Provide the (X, Y) coordinate of the cell's center where the given text is located.  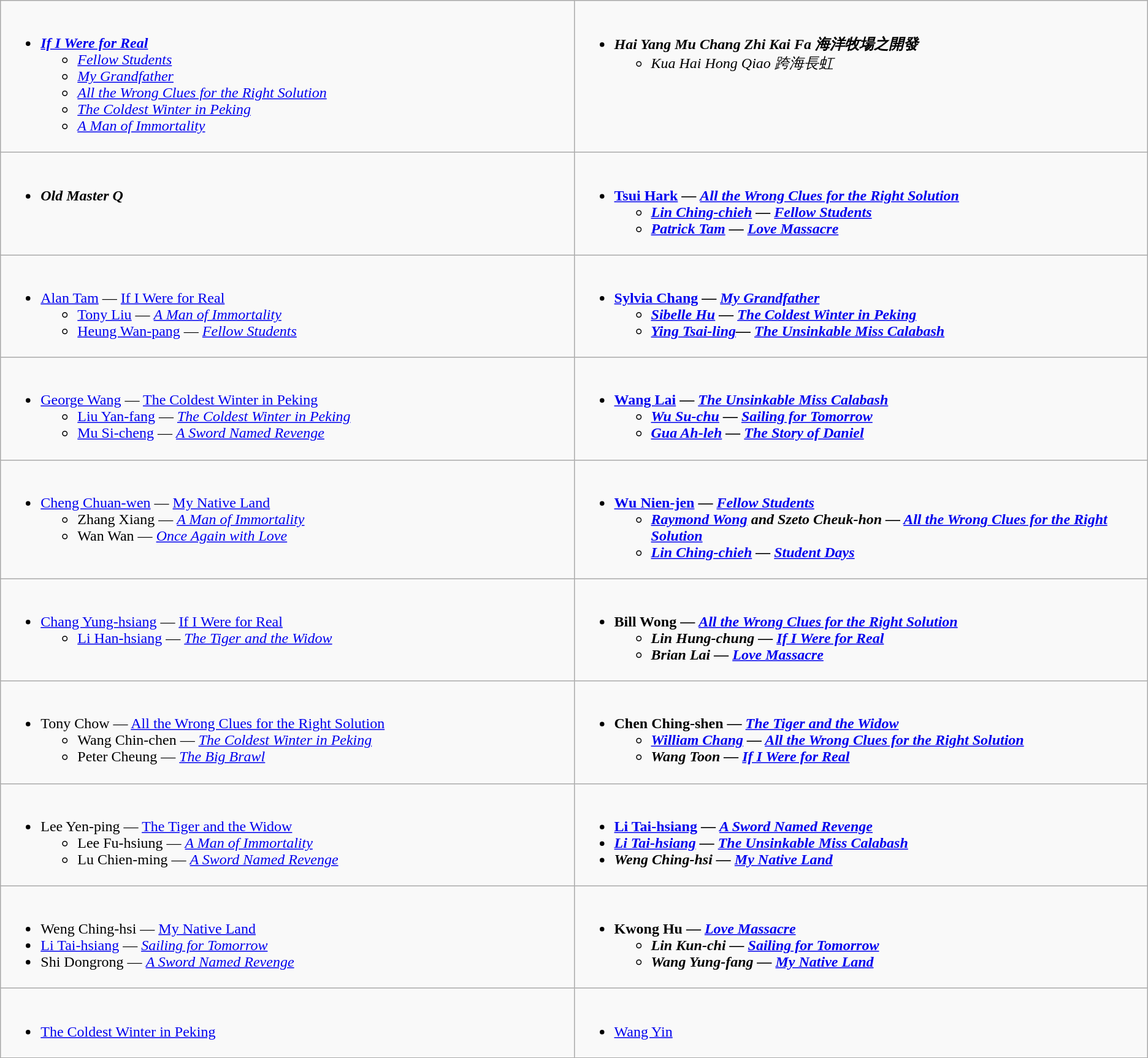
Old Master Q (287, 204)
The Coldest Winter in Peking (287, 1022)
Wang Lai — The Unsinkable Miss CalabashWu Su-chu — Sailing for TomorrowGua Ah-leh — The Story of Daniel (861, 408)
Tony Chow — All the Wrong Clues for the Right SolutionWang Chin-chen — The Coldest Winter in PekingPeter Cheung — The Big Brawl (287, 732)
Chen Ching-shen — The Tiger and the WidowWilliam Chang — All the Wrong Clues for the Right SolutionWang Toon — If I Were for Real (861, 732)
Alan Tam — If I Were for RealTony Liu — A Man of ImmortalityHeung Wan-pang — Fellow Students (287, 306)
Li Tai-hsiang — A Sword Named RevengeLi Tai-hsiang — The Unsinkable Miss CalabashWeng Ching-hsi — My Native Land (861, 835)
Kwong Hu — Love MassacreLin Kun-chi — Sailing for TomorrowWang Yung-fang — My Native Land (861, 937)
If I Were for RealFellow StudentsMy GrandfatherAll the Wrong Clues for the Right SolutionThe Coldest Winter in PekingA Man of Immortality (287, 77)
Wang Yin (861, 1022)
Wu Nien-jen — Fellow StudentsRaymond Wong and Szeto Cheuk-hon — All the Wrong Clues for the Right SolutionLin Ching-chieh — Student Days (861, 519)
Tsui Hark — All the Wrong Clues for the Right SolutionLin Ching-chieh — Fellow StudentsPatrick Tam — Love Massacre (861, 204)
Cheng Chuan-wen — My Native LandZhang Xiang — A Man of ImmortalityWan Wan — Once Again with Love (287, 519)
Chang Yung-hsiang — If I Were for RealLi Han-hsiang — The Tiger and the Widow (287, 630)
Sylvia Chang — My GrandfatherSibelle Hu — The Coldest Winter in PekingYing Tsai-ling— The Unsinkable Miss Calabash (861, 306)
Bill Wong — All the Wrong Clues for the Right SolutionLin Hung-chung — If I Were for RealBrian Lai — Love Massacre (861, 630)
Weng Ching-hsi — My Native LandLi Tai-hsiang — Sailing for TomorrowShi Dongrong — A Sword Named Revenge (287, 937)
Lee Yen-ping — The Tiger and the WidowLee Fu-hsiung — A Man of ImmortalityLu Chien-ming — A Sword Named Revenge (287, 835)
George Wang — The Coldest Winter in PekingLiu Yan-fang — The Coldest Winter in PekingMu Si-cheng — A Sword Named Revenge (287, 408)
Hai Yang Mu Chang Zhi Kai Fa 海洋牧場之開發Kua Hai Hong Qiao 跨海長虹 (861, 77)
